Capture the cell that displays the provided text and extract its (X, Y) central coordinate. 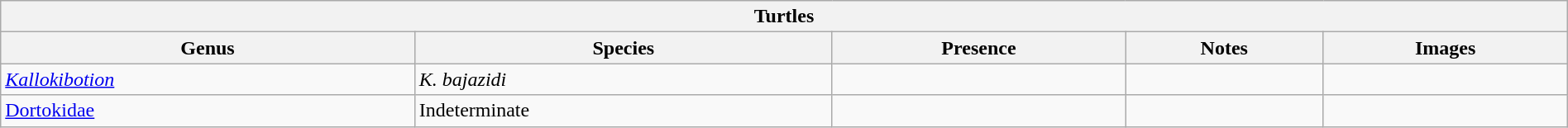
Kallokibotion (208, 79)
Turtles (784, 17)
K. bajazidi (624, 79)
Presence (978, 48)
Species (624, 48)
Genus (208, 48)
Notes (1224, 48)
Dortokidae (208, 111)
Indeterminate (624, 111)
Images (1446, 48)
